Return the [x, y] coordinate for the center point of the cell that contains the specified text.  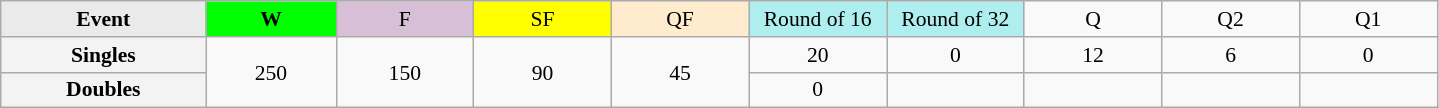
Q1 [1368, 19]
Singles [104, 55]
20 [818, 55]
Event [104, 19]
250 [271, 72]
Round of 16 [818, 19]
45 [680, 72]
6 [1231, 55]
SF [543, 19]
W [271, 19]
Q [1093, 19]
Q2 [1231, 19]
Doubles [104, 90]
QF [680, 19]
90 [543, 72]
12 [1093, 55]
F [405, 19]
Round of 32 [955, 19]
150 [405, 72]
